Locate the cell with the specified text and output its [X, Y] center coordinate. 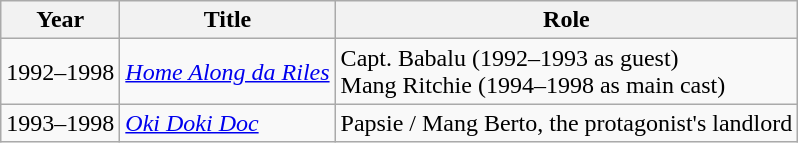
Role [566, 20]
Year [60, 20]
Capt. Babalu (1992–1993 as guest) Mang Ritchie (1994–1998 as main cast) [566, 72]
Oki Doki Doc [228, 123]
Papsie / Mang Berto, the protagonist's landlord [566, 123]
1992–1998 [60, 72]
1993–1998 [60, 123]
Home Along da Riles [228, 72]
Title [228, 20]
